Detect which cell encompasses the target text, then output its (x, y) center coordinate. 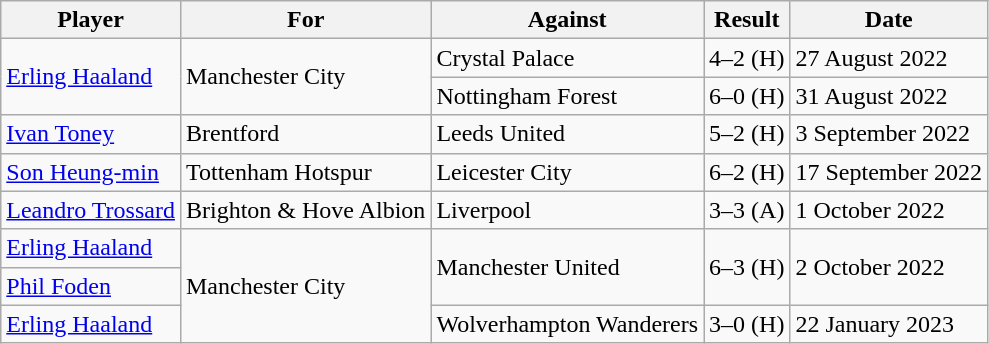
Nottingham Forest (568, 96)
6–0 (H) (747, 96)
Son Heung-min (91, 172)
Brentford (305, 134)
Leandro Trossard (91, 210)
3 September 2022 (889, 134)
Crystal Palace (568, 58)
Player (91, 20)
6–3 (H) (747, 267)
Date (889, 20)
22 January 2023 (889, 324)
5–2 (H) (747, 134)
Wolverhampton Wanderers (568, 324)
Manchester United (568, 267)
Result (747, 20)
Liverpool (568, 210)
1 October 2022 (889, 210)
Leeds United (568, 134)
Ivan Toney (91, 134)
6–2 (H) (747, 172)
For (305, 20)
2 October 2022 (889, 267)
31 August 2022 (889, 96)
Brighton & Hove Albion (305, 210)
3–0 (H) (747, 324)
4–2 (H) (747, 58)
Leicester City (568, 172)
27 August 2022 (889, 58)
3–3 (A) (747, 210)
Tottenham Hotspur (305, 172)
Phil Foden (91, 286)
17 September 2022 (889, 172)
Against (568, 20)
